Return [X, Y] of the center of cell containing provided text 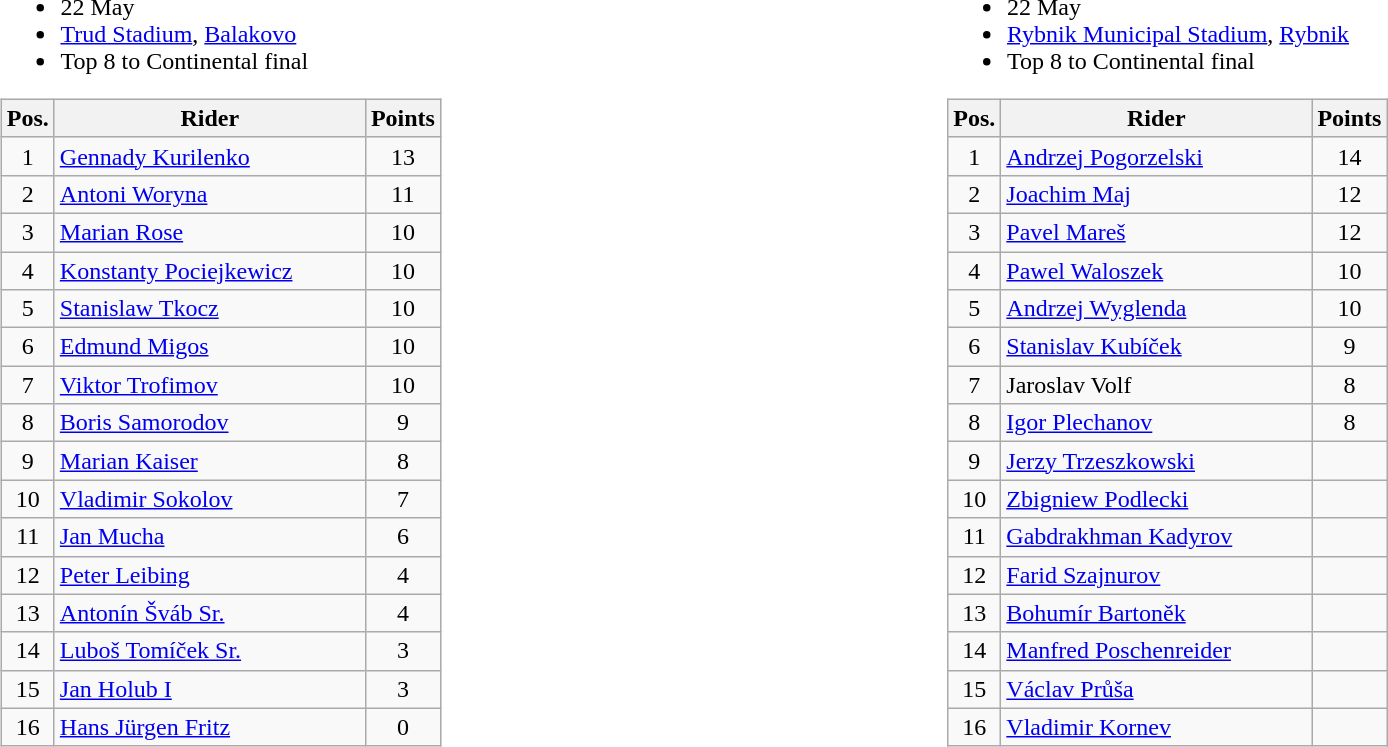
Bohumír Bartoněk [1156, 613]
Stanislav Kubíček [1156, 347]
Vladimir Sokolov [210, 499]
Andrzej Pogorzelski [1156, 156]
Boris Samorodov [210, 423]
Jan Holub I [210, 689]
Pavel Mareš [1156, 232]
Marian Kaiser [210, 461]
Gennady Kurilenko [210, 156]
Gabdrakhman Kadyrov [1156, 537]
Marian Rose [210, 232]
Jan Mucha [210, 537]
0 [402, 727]
Igor Plechanov [1156, 423]
Jaroslav Volf [1156, 385]
Antonín Šváb Sr. [210, 613]
Vladimir Kornev [1156, 727]
Viktor Trofimov [210, 385]
Joachim Maj [1156, 194]
Jerzy Trzeszkowski [1156, 461]
Zbigniew Podlecki [1156, 499]
Stanislaw Tkocz [210, 309]
Peter Leibing [210, 575]
Manfred Poschenreider [1156, 651]
Konstanty Pociejkewicz [210, 271]
Pawel Waloszek [1156, 271]
Edmund Migos [210, 347]
Farid Szajnurov [1156, 575]
Antoni Woryna [210, 194]
Andrzej Wyglenda [1156, 309]
Luboš Tomíček Sr. [210, 651]
Václav Průša [1156, 689]
Hans Jürgen Fritz [210, 727]
